Capture the cell that displays the provided text and extract its (x, y) central coordinate. 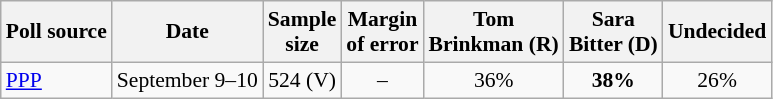
36% (494, 80)
September 9–10 (188, 80)
26% (717, 80)
Undecided (717, 32)
TomBrinkman (R) (494, 32)
38% (614, 80)
Poll source (56, 32)
Date (188, 32)
– (382, 80)
524 (V) (302, 80)
SaraBitter (D) (614, 32)
PPP (56, 80)
Marginof error (382, 32)
Samplesize (302, 32)
